Pinpoint the cell where the given text exists, returning its [x, y] midpoint coordinate. 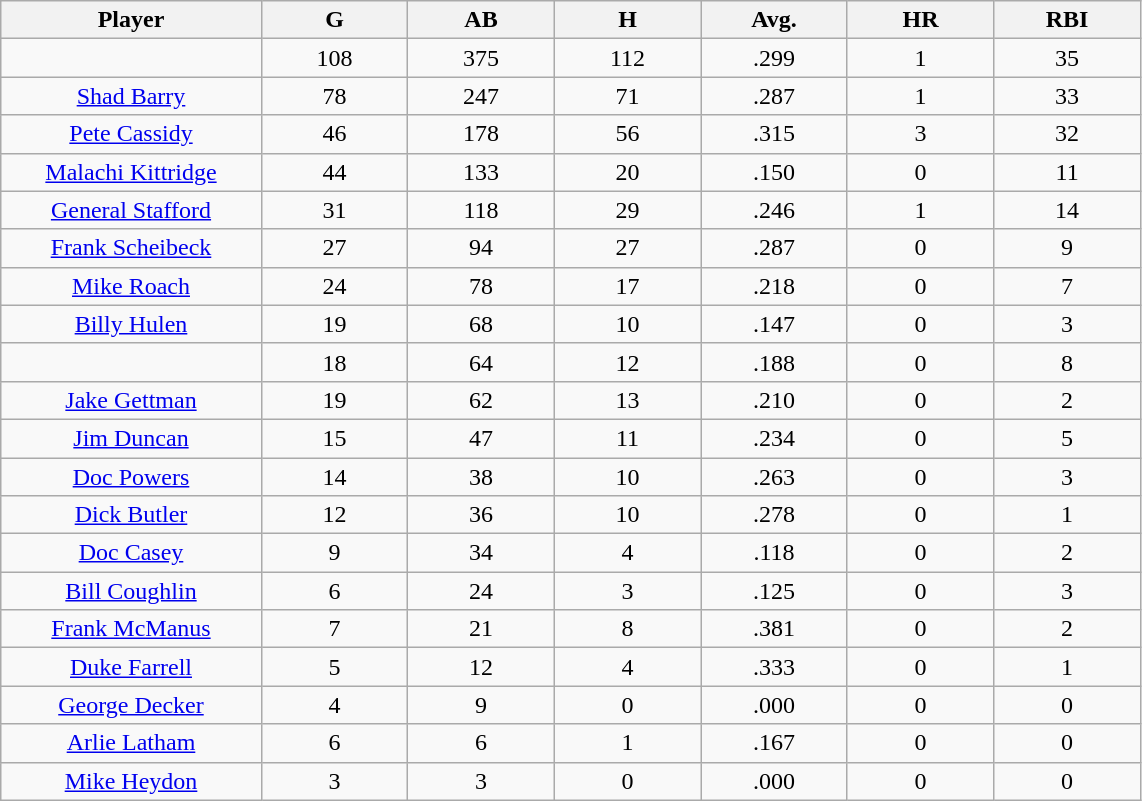
Mike Roach [131, 286]
.125 [774, 591]
.118 [774, 553]
44 [334, 172]
71 [628, 96]
108 [334, 58]
.234 [774, 438]
.299 [774, 58]
64 [482, 362]
68 [482, 324]
Arlie Latham [131, 743]
18 [334, 362]
47 [482, 438]
George Decker [131, 705]
Avg. [774, 20]
General Stafford [131, 210]
.147 [774, 324]
375 [482, 58]
Dick Butler [131, 515]
94 [482, 248]
.315 [774, 134]
.263 [774, 477]
35 [1068, 58]
Billy Hulen [131, 324]
Shad Barry [131, 96]
.246 [774, 210]
20 [628, 172]
62 [482, 400]
G [334, 20]
Player [131, 20]
17 [628, 286]
Frank McManus [131, 629]
Jim Duncan [131, 438]
Duke Farrell [131, 667]
112 [628, 58]
34 [482, 553]
46 [334, 134]
133 [482, 172]
Doc Powers [131, 477]
36 [482, 515]
.188 [774, 362]
118 [482, 210]
Jake Gettman [131, 400]
29 [628, 210]
38 [482, 477]
15 [334, 438]
178 [482, 134]
H [628, 20]
21 [482, 629]
.381 [774, 629]
Bill Coughlin [131, 591]
.333 [774, 667]
31 [334, 210]
RBI [1068, 20]
56 [628, 134]
33 [1068, 96]
Doc Casey [131, 553]
32 [1068, 134]
Mike Heydon [131, 781]
HR [920, 20]
AB [482, 20]
Pete Cassidy [131, 134]
.150 [774, 172]
.278 [774, 515]
.167 [774, 743]
247 [482, 96]
Frank Scheibeck [131, 248]
13 [628, 400]
Malachi Kittridge [131, 172]
.210 [774, 400]
.218 [774, 286]
